Determine the [x, y] coordinate at the center of the cell enclosing the given text.  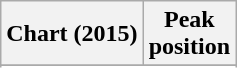
Peakposition [189, 34]
Chart (2015) [72, 34]
